From the cell containing the given text, extract its center point as (x, y) coordinate. 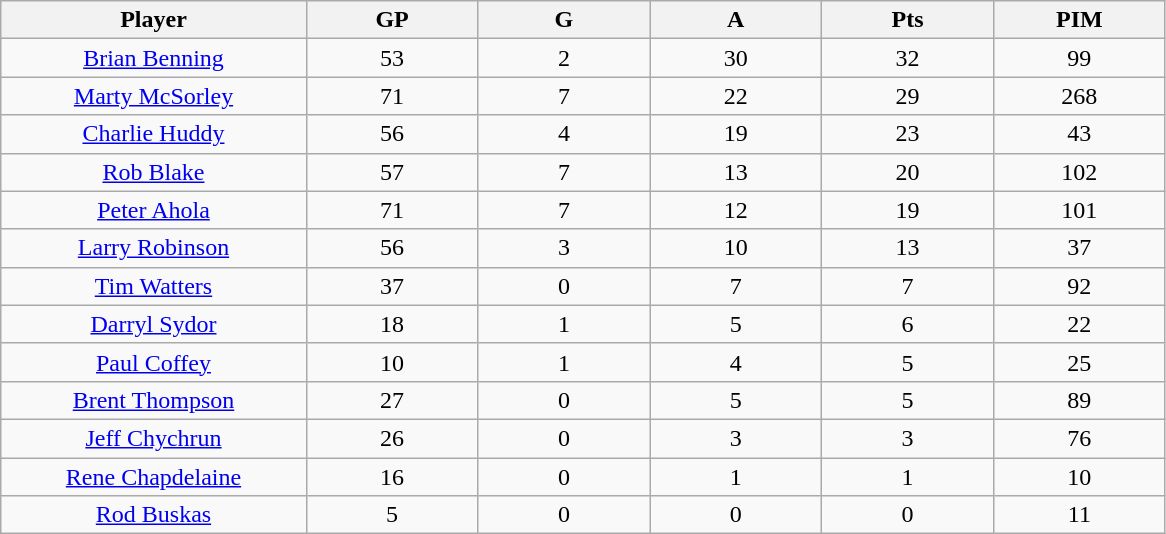
18 (392, 324)
11 (1079, 515)
Larry Robinson (154, 248)
92 (1079, 286)
57 (392, 172)
2 (564, 58)
6 (908, 324)
43 (1079, 134)
23 (908, 134)
Rene Chapdelaine (154, 477)
A (736, 20)
Marty McSorley (154, 96)
Rob Blake (154, 172)
25 (1079, 362)
G (564, 20)
Player (154, 20)
76 (1079, 438)
Jeff Chychrun (154, 438)
27 (392, 400)
Rod Buskas (154, 515)
99 (1079, 58)
101 (1079, 210)
Brian Benning (154, 58)
26 (392, 438)
89 (1079, 400)
Tim Watters (154, 286)
Paul Coffey (154, 362)
12 (736, 210)
268 (1079, 96)
Darryl Sydor (154, 324)
30 (736, 58)
Peter Ahola (154, 210)
Brent Thompson (154, 400)
32 (908, 58)
Pts (908, 20)
53 (392, 58)
PIM (1079, 20)
29 (908, 96)
Charlie Huddy (154, 134)
16 (392, 477)
102 (1079, 172)
GP (392, 20)
20 (908, 172)
